Determine the (X, Y) coordinate at the center of the cell enclosing the given text.  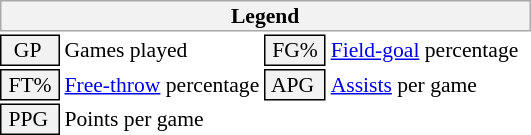
APG (295, 85)
FG% (295, 50)
Free-throw percentage (162, 85)
Assists per game (430, 85)
GP (30, 50)
Field-goal percentage (430, 50)
Games played (162, 50)
FT% (30, 85)
Legend (265, 16)
